Find where the given text appears and provide that cell's center as [x, y] coordinate. 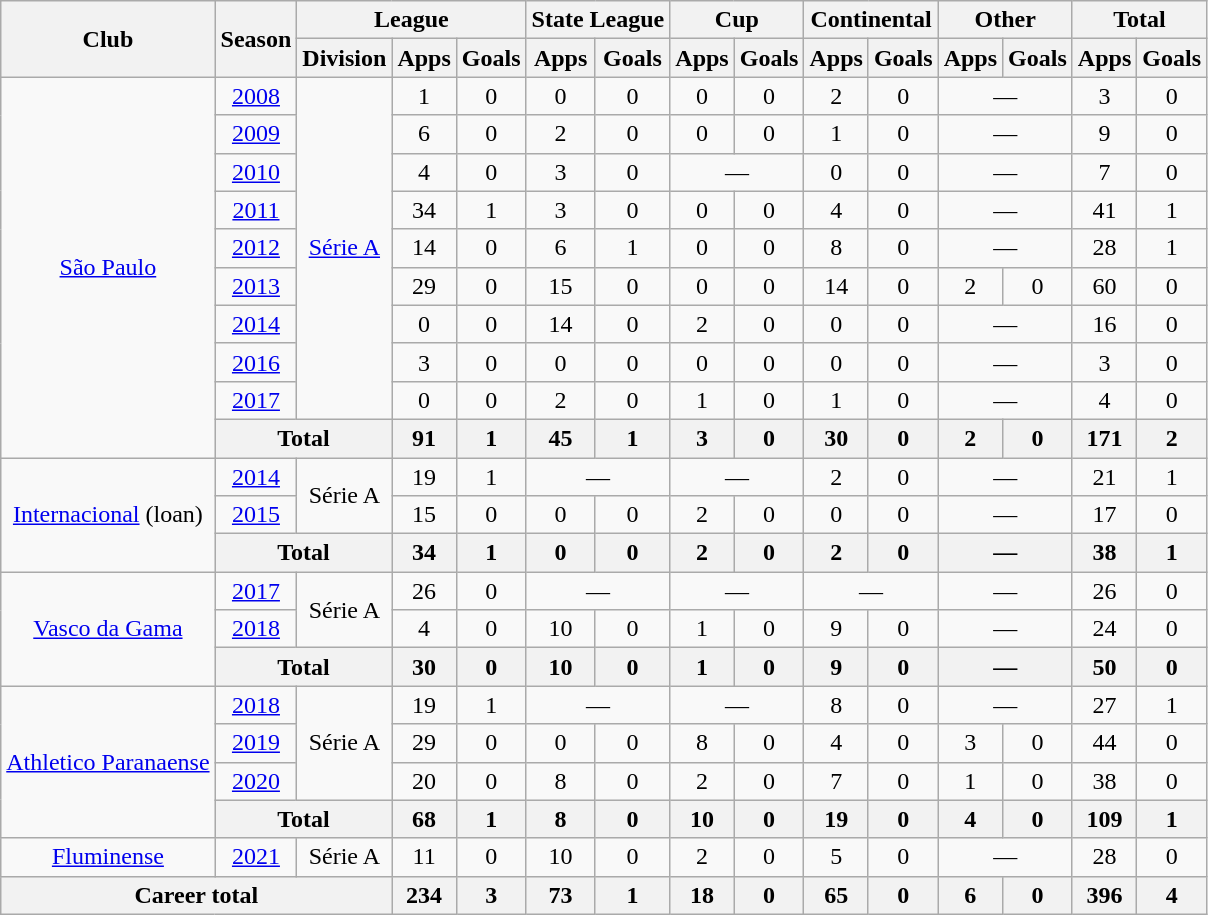
65 [836, 895]
Athletico Paranaense [108, 762]
2011 [256, 210]
27 [1104, 705]
5 [836, 857]
2009 [256, 134]
91 [424, 438]
2013 [256, 286]
Club [108, 39]
2008 [256, 96]
16 [1104, 324]
2021 [256, 857]
44 [1104, 743]
234 [424, 895]
50 [1104, 667]
41 [1104, 210]
2020 [256, 781]
17 [1104, 515]
396 [1104, 895]
League [412, 20]
Season [256, 39]
20 [424, 781]
2010 [256, 172]
Division [344, 58]
60 [1104, 286]
24 [1104, 629]
2016 [256, 362]
2015 [256, 515]
Vasco da Gama [108, 629]
11 [424, 857]
73 [560, 895]
São Paulo [108, 268]
2012 [256, 248]
2019 [256, 743]
68 [424, 819]
Cup [737, 20]
Other [1005, 20]
109 [1104, 819]
Internacional (loan) [108, 515]
Fluminense [108, 857]
Career total [196, 895]
21 [1104, 477]
Continental [871, 20]
State League [598, 20]
18 [702, 895]
171 [1104, 438]
45 [560, 438]
